Find where the given text appears and provide that cell's center as (x, y) coordinate. 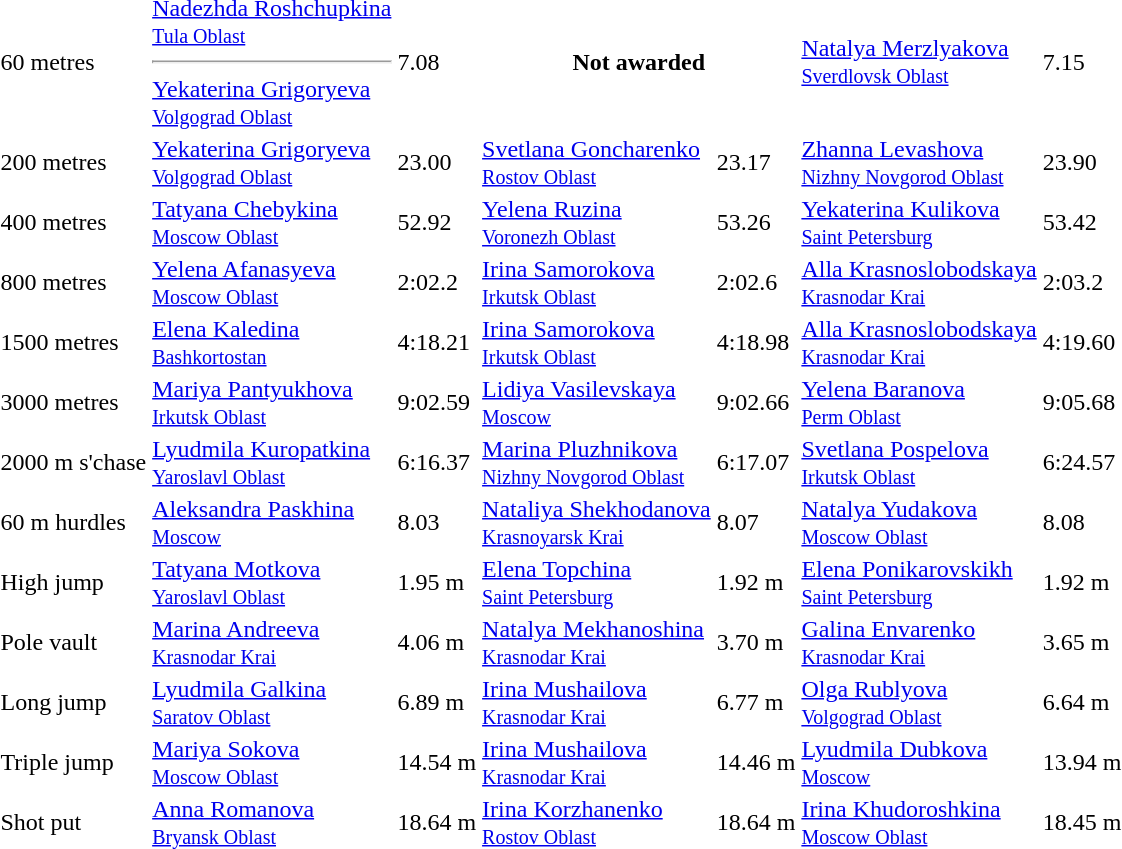
Svetlana PospelovaIrkutsk Oblast (919, 462)
Nataliya ShekhodanovaKrasnoyarsk Krai (597, 522)
Elena KaledinaBashkortostan (272, 342)
6.89 m (437, 702)
Yelena BaranovaPerm Oblast (919, 402)
9:02.59 (437, 402)
Lidiya VasilevskayaMoscow (597, 402)
3.70 m (756, 642)
Elena TopchinaSaint Petersburg (597, 582)
Olga RublyovaVolgograd Oblast (919, 702)
Marina AndreevaKrasnodar Krai (272, 642)
Svetlana GoncharenkoRostov Oblast (597, 162)
2:02.2 (437, 282)
Natalya MekhanoshinaKrasnodar Krai (597, 642)
Lyudmila DubkovaMoscow (919, 762)
Galina EnvarenkoKrasnodar Krai (919, 642)
Tatyana ChebykinaMoscow Oblast (272, 222)
6:17.07 (756, 462)
Yelena RuzinaVoronezh Oblast (597, 222)
Tatyana MotkovaYaroslavl Oblast (272, 582)
6.77 m (756, 702)
52.92 (437, 222)
14.46 m (756, 762)
23.00 (437, 162)
8.03 (437, 522)
Mariya PantyukhovaIrkutsk Oblast (272, 402)
Aleksandra PaskhinaMoscow (272, 522)
Natalya YudakovaMoscow Oblast (919, 522)
Lyudmila KuropatkinaYaroslavl Oblast (272, 462)
4.06 m (437, 642)
14.54 m (437, 762)
Zhanna LevashovaNizhny Novgorod Oblast (919, 162)
Elena PonikarovskikhSaint Petersburg (919, 582)
1.95 m (437, 582)
Yekaterina KulikovaSaint Petersburg (919, 222)
6:16.37 (437, 462)
Yelena AfanasyevaMoscow Oblast (272, 282)
2:02.6 (756, 282)
4:18.98 (756, 342)
53.26 (756, 222)
Marina PluzhnikovaNizhny Novgorod Oblast (597, 462)
9:02.66 (756, 402)
Mariya SokovaMoscow Oblast (272, 762)
4:18.21 (437, 342)
1.92 m (756, 582)
23.17 (756, 162)
Yekaterina GrigoryevaVolgograd Oblast (272, 162)
8.07 (756, 522)
Lyudmila GalkinaSaratov Oblast (272, 702)
